Provide the [X, Y] coordinate of the cell's center where the given text is located.  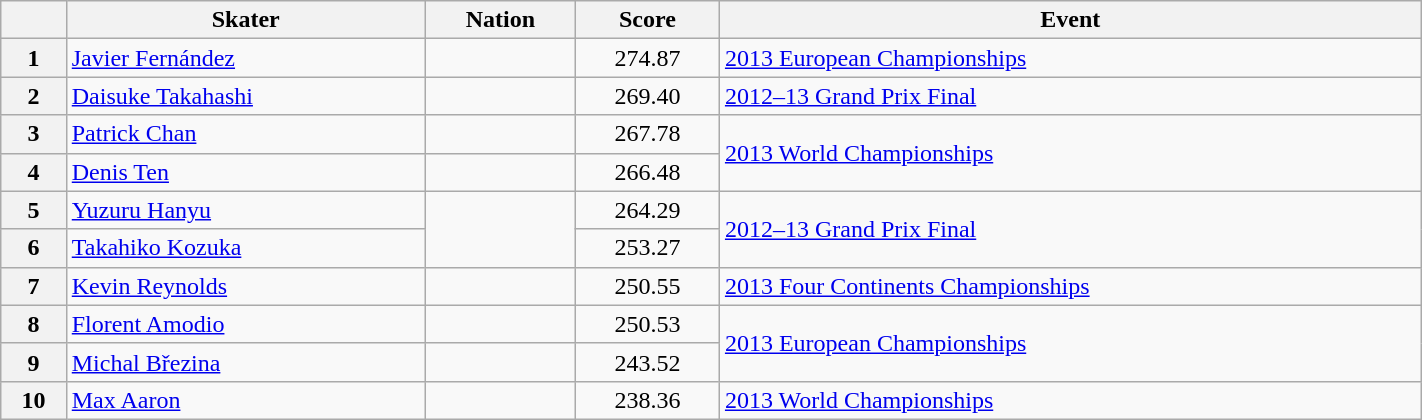
Yuzuru Hanyu [246, 210]
Max Aaron [246, 400]
Michal Březina [246, 362]
243.52 [647, 362]
267.78 [647, 134]
Florent Amodio [246, 324]
7 [34, 286]
2013 Four Continents Championships [1070, 286]
250.53 [647, 324]
266.48 [647, 172]
269.40 [647, 96]
Denis Ten [246, 172]
Javier Fernández [246, 58]
Kevin Reynolds [246, 286]
4 [34, 172]
6 [34, 248]
Score [647, 20]
Takahiko Kozuka [246, 248]
8 [34, 324]
238.36 [647, 400]
2 [34, 96]
Skater [246, 20]
1 [34, 58]
Nation [500, 20]
3 [34, 134]
264.29 [647, 210]
Patrick Chan [246, 134]
10 [34, 400]
253.27 [647, 248]
250.55 [647, 286]
Event [1070, 20]
Daisuke Takahashi [246, 96]
274.87 [647, 58]
9 [34, 362]
5 [34, 210]
